Search for the cell housing the specified text and yield its (x, y) center coordinate. 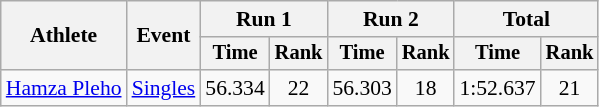
Athlete (64, 36)
Total (526, 19)
Run 2 (390, 19)
56.303 (362, 88)
21 (570, 88)
56.334 (234, 88)
Hamza Pleho (64, 88)
Event (164, 36)
Run 1 (264, 19)
Singles (164, 88)
18 (426, 88)
22 (299, 88)
1:52.637 (497, 88)
